Locate the cell with the specified text and output its (X, Y) center coordinate. 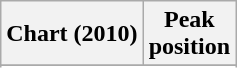
Chart (2010) (72, 34)
Peakposition (189, 34)
